Provide the (X, Y) coordinate of the cell's center where the given text is located.  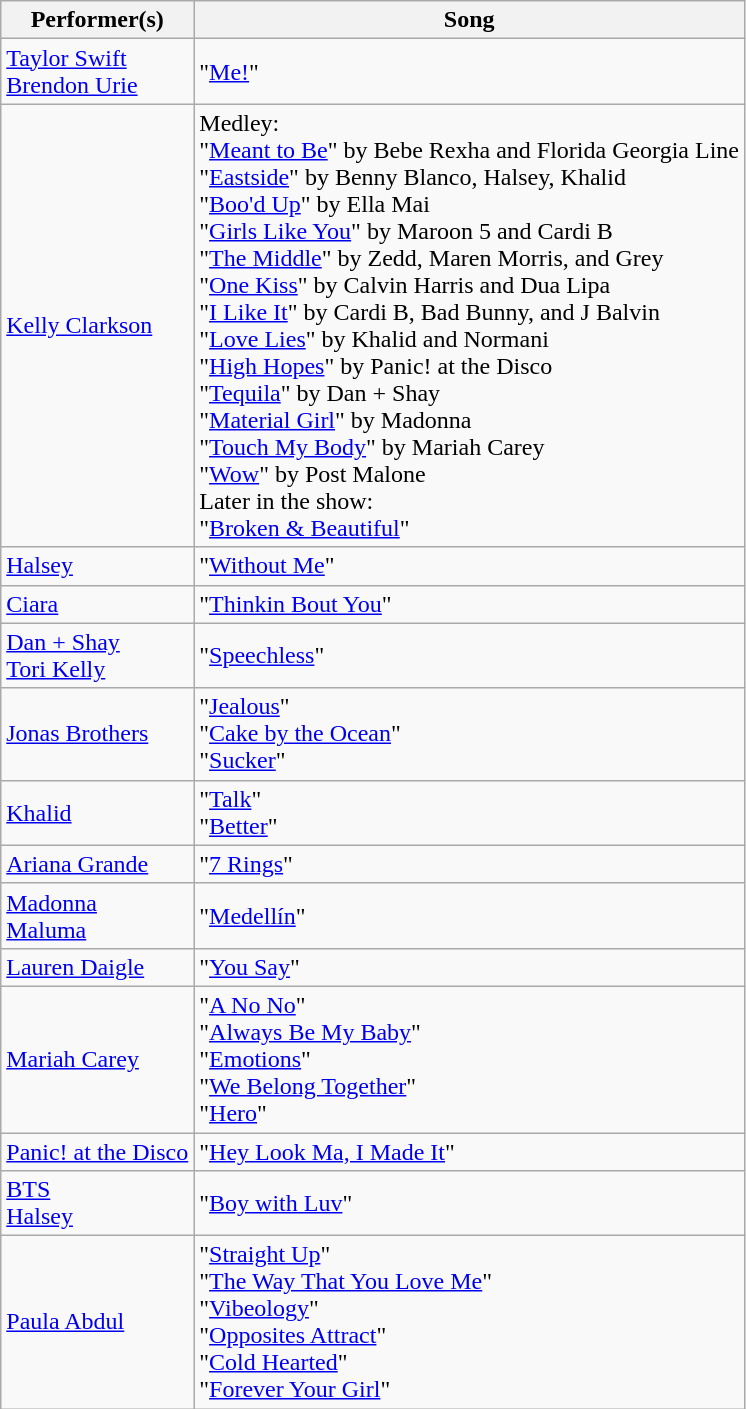
Performer(s) (98, 20)
Taylor SwiftBrendon Urie (98, 72)
"Without Me" (470, 566)
Panic! at the Disco (98, 1151)
Dan + ShayTori Kelly (98, 656)
"Thinkin Bout You" (470, 604)
MadonnaMaluma (98, 916)
BTSHalsey (98, 1204)
Mariah Carey (98, 1059)
"Jealous""Cake by the Ocean""Sucker" (470, 734)
Khalid (98, 812)
Song (470, 20)
Lauren Daigle (98, 967)
Jonas Brothers (98, 734)
"Boy with Luv" (470, 1204)
"A No No""Always Be My Baby""Emotions""We Belong Together""Hero" (470, 1059)
"7 Rings" (470, 864)
"You Say" (470, 967)
Paula Abdul (98, 1322)
"Hey Look Ma, I Made It" (470, 1151)
"Speechless" (470, 656)
Kelly Clarkson (98, 326)
"Straight Up""The Way That You Love Me""Vibeology""Opposites Attract""Cold Hearted""Forever Your Girl" (470, 1322)
"Me!" (470, 72)
Halsey (98, 566)
"Talk""Better" (470, 812)
"Medellín" (470, 916)
Ariana Grande (98, 864)
Ciara (98, 604)
